From the cell containing the given text, extract its center point as (X, Y) coordinate. 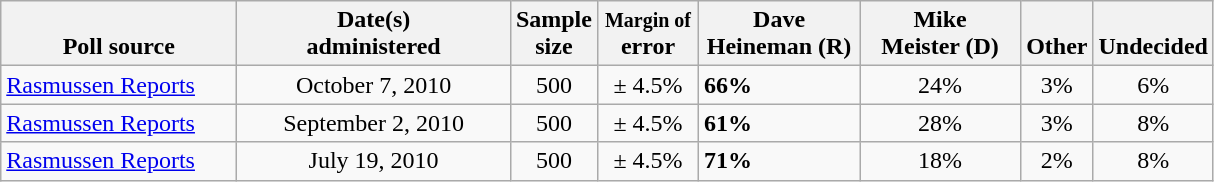
September 2, 2010 (374, 123)
61% (780, 123)
July 19, 2010 (374, 161)
71% (780, 161)
DaveHeineman (R) (780, 34)
Undecided (1153, 34)
Poll source (119, 34)
Samplesize (554, 34)
24% (940, 85)
Margin oferror (648, 34)
18% (940, 161)
66% (780, 85)
October 7, 2010 (374, 85)
MikeMeister (D) (940, 34)
Date(s)administered (374, 34)
Other (1057, 34)
28% (940, 123)
2% (1057, 161)
6% (1153, 85)
